For the text-containing cell, return its midpoint in (x, y) coordinate format. 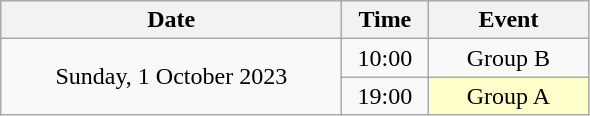
Date (172, 20)
19:00 (385, 96)
Group A (508, 96)
Sunday, 1 October 2023 (172, 77)
10:00 (385, 58)
Event (508, 20)
Time (385, 20)
Group B (508, 58)
